Pinpoint the cell where the given text exists, returning its [x, y] midpoint coordinate. 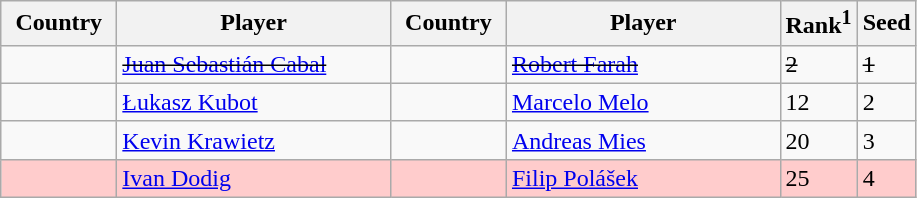
Łukasz Kubot [254, 102]
Rank1 [818, 24]
Juan Sebastián Cabal [254, 64]
1 [886, 64]
Marcelo Melo [643, 102]
Ivan Dodig [254, 178]
Andreas Mies [643, 140]
12 [818, 102]
25 [818, 178]
Filip Polášek [643, 178]
3 [886, 140]
Seed [886, 24]
Robert Farah [643, 64]
20 [818, 140]
Kevin Krawietz [254, 140]
4 [886, 178]
